Search for the cell housing the specified text and yield its (x, y) center coordinate. 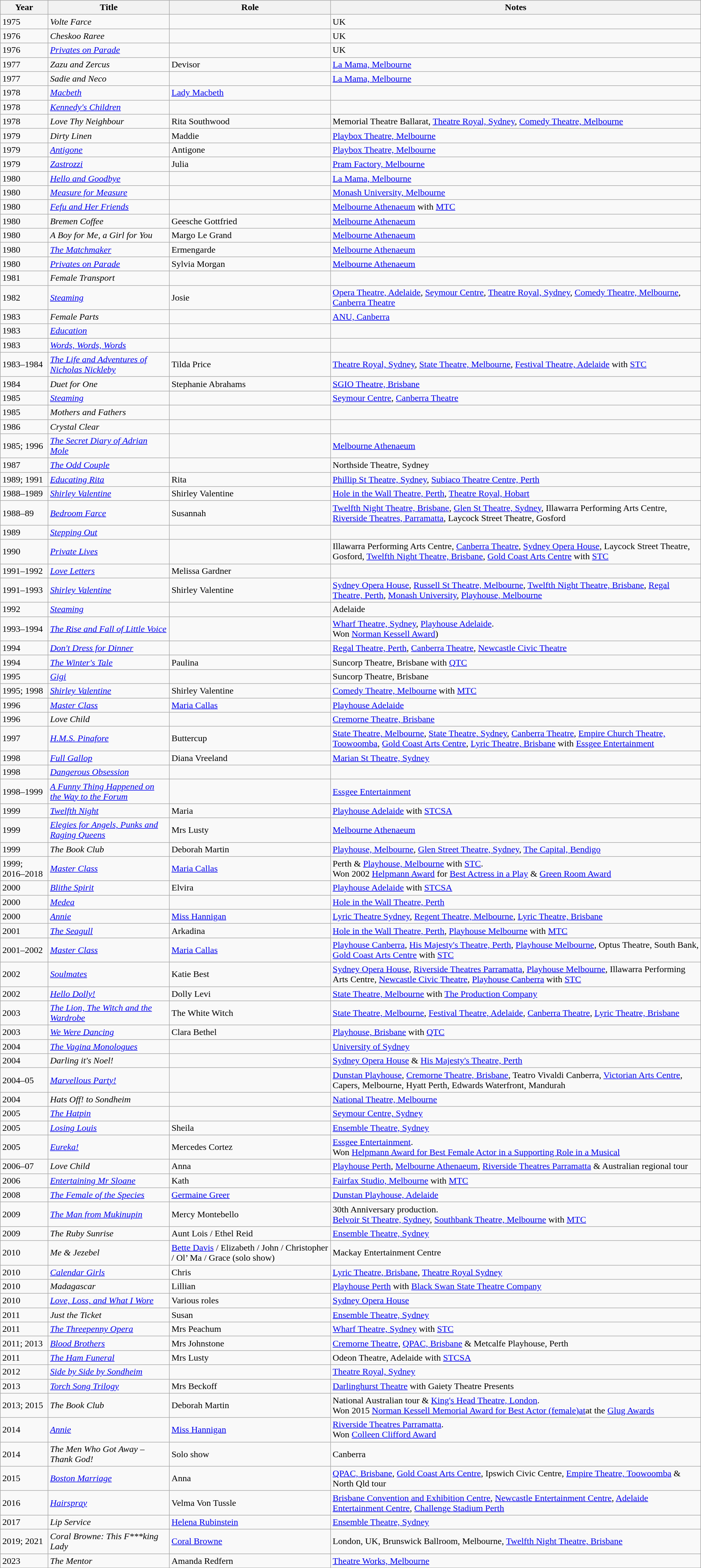
State Theatre, Melbourne with The Production Company (516, 994)
The Matchmaker (109, 250)
The White Witch (250, 1013)
Zazu and Zercus (109, 64)
Lip Service (109, 1522)
Education (109, 331)
1985; 1996 (24, 446)
Bedroom Farce (109, 513)
Melbourne Athenaeum with MTC (516, 207)
Kennedy's Children (109, 107)
Devisor (250, 64)
The Odd Couple (109, 465)
Velma Von Tussle (250, 1502)
Playhouse Adelaide (516, 705)
2008 (24, 1195)
National Australian tour & King's Head Theatre, London.Won 2015 Norman Kessell Memorial Award for Best Actor (female)atat the Glug Awards (516, 1405)
The Ruby Sunrise (109, 1233)
The Female of the Species (109, 1195)
Full Gallop (109, 758)
Side by Side by Sondheim (109, 1372)
Tilda Price (250, 365)
Private Lives (109, 552)
Various roles (250, 1301)
1982 (24, 297)
2019; 2021 (24, 1541)
Darlinghurst Theatre with Gaiety Theatre Presents (516, 1386)
Seymour Centre, Canberra Theatre (516, 398)
Macbeth (109, 93)
Sheila (250, 1128)
Educating Rita (109, 479)
The Rise and Fall of Little Voice (109, 629)
Theatre Works, Melbourne (516, 1561)
Monash University, Melbourne (516, 193)
Duet for One (109, 384)
1981 (24, 278)
Crystal Clear (109, 426)
Gigi (109, 676)
Playhouse Perth, Melbourne Athenaeum, Riverside Theatres Parramatta & Australian regional tour (516, 1166)
Mercy Montebello (250, 1214)
H.M.S. Pinafore (109, 739)
Coral Browne (250, 1541)
Soulmates (109, 974)
Me & Jezebel (109, 1252)
1991–1992 (24, 571)
Stepping Out (109, 532)
The Winter's Tale (109, 662)
The Lion, The Witch and the Wardrobe (109, 1013)
State Theatre, Melbourne, Festival Theatre, Adelaide, Canberra Theatre, Lyric Theatre, Brisbane (516, 1013)
The Men Who Got Away – Thank God! (109, 1454)
Wharf Theatre, Sydney with STC (516, 1329)
2006 (24, 1181)
Sylvia Morgan (250, 264)
Darling it's Noel! (109, 1061)
Essgee Entertainment.Won Helpmann Award for Best Female Actor in a Supporting Role in a Musical (516, 1147)
1975 (24, 22)
Playhouse Perth with Black Swan State Theatre Company (516, 1287)
Just the Ticket (109, 1315)
Mercedes Cortez (250, 1147)
Mackay Entertainment Centre (516, 1252)
Lyric Theatre Sydney, Regent Theatre, Melbourne, Lyric Theatre, Brisbane (516, 916)
Hole in the Wall Theatre, Perth (516, 902)
2001 (24, 931)
Marian St Theatre, Sydney (516, 758)
Playhouse Canberra, His Majesty's Theatre, Perth, Playhouse Melbourne, Optus Theatre, South Bank, Gold Coast Arts Centre with STC (516, 950)
2013; 2015 (24, 1405)
Rita (250, 479)
Hats Off! to Sondheim (109, 1099)
The Hatpin (109, 1114)
Melissa Gardner (250, 571)
Mrs Johnstone (250, 1343)
The Seagull (109, 931)
Year (24, 7)
Dirty Linen (109, 136)
Love Thy Neighbour (109, 121)
Regal Theatre, Perth, Canberra Theatre, Newcastle Civic Theatre (516, 648)
Hole in the Wall Theatre, Perth, Playhouse Melbourne with MTC (516, 931)
1992 (24, 609)
1990 (24, 552)
Sydney Opera House, Russell St Theatre, Melbourne, Twelfth Night Theatre, Brisbane, Regal Theatre, Perth, Monash University, Playhouse, Melbourne (516, 590)
Twelfth Night (109, 811)
Measure for Measure (109, 193)
Bette Davis / Elizabeth / John / Christopher / Ol’ Ma / Grace (solo show) (250, 1252)
Kath (250, 1181)
Suncorp Theatre, Brisbane (516, 676)
1984 (24, 384)
A Boy for Me, a Girl for You (109, 235)
Adelaide (516, 609)
Diana Vreeland (250, 758)
Cremorne Theatre, QPAC, Brisbane & Metcalfe Playhouse, Perth (516, 1343)
ANU, Canberra (516, 317)
Germaine Greer (250, 1195)
Zastrozzi (109, 164)
Helena Rubinstein (250, 1522)
Katie Best (250, 974)
Mrs Beckoff (250, 1386)
Susan (250, 1315)
1999; 2016–2018 (24, 868)
Notes (516, 7)
Clara Bethel (250, 1032)
Lyric Theatre, Brisbane, Theatre Royal Sydney (516, 1272)
Phillip St Theatre, Sydney, Subiaco Theatre Centre, Perth (516, 479)
Riverside Theatres Parramatta.Won Colleen Clifford Award (516, 1430)
1998–1999 (24, 791)
Blood Brothers (109, 1343)
2015 (24, 1479)
Role (250, 7)
1988–89 (24, 513)
Essgee Entertainment (516, 791)
Solo show (250, 1454)
2006–07 (24, 1166)
QPAC, Brisbane, Gold Coast Arts Centre, Ipswich Civic Centre, Empire Theatre, Toowoomba & North Qld tour (516, 1479)
Marvellous Party! (109, 1080)
Stephanie Abrahams (250, 384)
Hello Dolly! (109, 994)
The Threepenny Opera (109, 1329)
Hello and Goodbye (109, 179)
2011; 2013 (24, 1343)
The Mentor (109, 1561)
Fairfax Studio, Melbourne with MTC (516, 1181)
Blithe Spirit (109, 888)
Female Parts (109, 317)
Elvira (250, 888)
Dolly Levi (250, 994)
Coral Browne: This F***king Lady (109, 1541)
Playhouse, Melbourne, Glen Street Theatre, Sydney, The Capital, Bendigo (516, 849)
Volte Farce (109, 22)
Cremorne Theatre, Brisbane (516, 719)
1991–1993 (24, 590)
Lillian (250, 1287)
Perth & Playhouse, Melbourne with STC.Won 2002 Helpmann Award for Best Actress in a Play & Green Room Award (516, 868)
Rita Southwood (250, 121)
The Secret Diary of Adrian Mole (109, 446)
Female Transport (109, 278)
Torch Song Trilogy (109, 1386)
Arkadina (250, 931)
Josie (250, 297)
Buttercup (250, 739)
National Theatre, Melbourne (516, 1099)
A Funny Thing Happened on the Way to the Forum (109, 791)
Lady Macbeth (250, 93)
1995; 1998 (24, 691)
The Man from Mukinupin (109, 1214)
Northside Theatre, Sydney (516, 465)
Hole in the Wall Theatre, Perth, Theatre Royal, Hobart (516, 494)
University of Sydney (516, 1047)
2001–2002 (24, 950)
Seymour Centre, Sydney (516, 1114)
London, UK, Brunswick Ballroom, Melbourne, Twelfth Night Theatre, Brisbane (516, 1541)
Sydney Opera House & His Majesty's Theatre, Perth (516, 1061)
Love, Loss, and What I Wore (109, 1301)
Paulina (250, 662)
Pram Factory, Melbourne (516, 164)
Canberra (516, 1454)
30th Anniversary production. Belvoir St Theatre, Sydney, Southbank Theatre, Melbourne with MTC (516, 1214)
Odeon Theatre, Adelaide with STCSA (516, 1358)
We Were Dancing (109, 1032)
2012 (24, 1372)
Entertaining Mr Sloane (109, 1181)
Calendar Girls (109, 1272)
Mothers and Fathers (109, 412)
1989 (24, 532)
Words, Words, Words (109, 345)
Comedy Theatre, Melbourne with MTC (516, 691)
1988–1989 (24, 494)
1993–1994 (24, 629)
Fefu and Her Friends (109, 207)
Losing Louis (109, 1128)
Maddie (250, 136)
Mrs Peachum (250, 1329)
1995 (24, 676)
Chris (250, 1272)
Brisbane Convention and Exhibition Centre, Newcastle Entertainment Centre, Adelaide Entertainment Centre, Challenge Stadium Perth (516, 1502)
Sadie and Neco (109, 79)
Suncorp Theatre, Brisbane with QTC (516, 662)
Theatre Royal, Sydney, State Theatre, Melbourne, Festival Theatre, Adelaide with STC (516, 365)
1987 (24, 465)
Theatre Royal, Sydney (516, 1372)
Maria (250, 811)
Boston Marriage (109, 1479)
Margo Le Grand (250, 235)
2017 (24, 1522)
Love Letters (109, 571)
Sydney Opera House (516, 1301)
2023 (24, 1561)
Eureka! (109, 1147)
Opera Theatre, Adelaide, Seymour Centre, Theatre Royal, Sydney, Comedy Theatre, Melbourne, Canberra Theatre (516, 297)
Cheskoo Raree (109, 36)
Amanda Redfern (250, 1561)
Medea (109, 902)
2016 (24, 1502)
Susannah (250, 513)
Ermengarde (250, 250)
2013 (24, 1386)
Aunt Lois / Ethel Reid (250, 1233)
Memorial Theatre Ballarat, Theatre Royal, Sydney, Comedy Theatre, Melbourne (516, 121)
The Ham Funeral (109, 1358)
Don't Dress for Dinner (109, 648)
1997 (24, 739)
1983–1984 (24, 365)
The Life and Adventures of Nicholas Nickleby (109, 365)
1986 (24, 426)
Title (109, 7)
Wharf Theatre, Sydney, Playhouse Adelaide.Won Norman Kessell Award) (516, 629)
The Vagina Monologues (109, 1047)
Hairspray (109, 1502)
Madagascar (109, 1287)
Bremen Coffee (109, 221)
SGIO Theatre, Brisbane (516, 384)
1989; 1991 (24, 479)
Playhouse, Brisbane with QTC (516, 1032)
Elegies for Angels, Punks and Raging Queens (109, 830)
2004–05 (24, 1080)
Geesche Gottfried (250, 221)
Dangerous Obsession (109, 772)
Julia (250, 164)
Dunstan Playhouse, Adelaide (516, 1195)
